Locate the cell with the specified text and output its (X, Y) center coordinate. 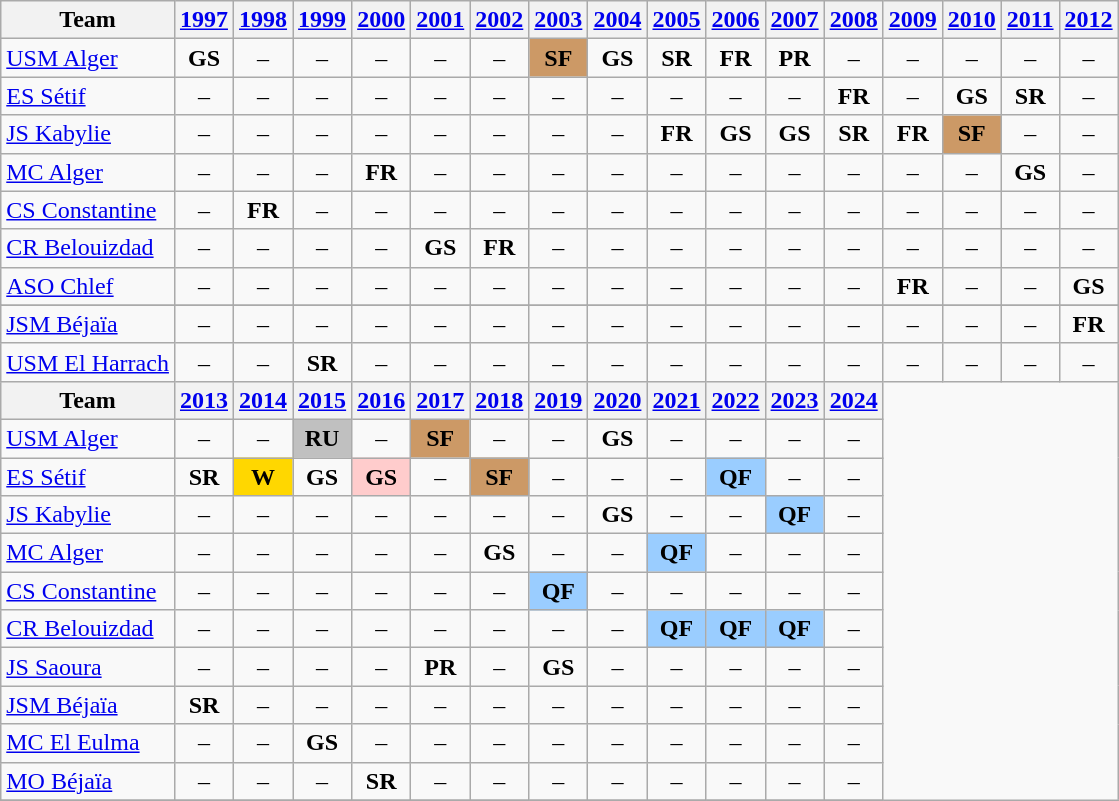
2013 (204, 400)
2021 (676, 400)
USM El Harrach (88, 362)
2003 (558, 20)
2001 (440, 20)
RU (322, 438)
2008 (854, 20)
2019 (558, 400)
2012 (1088, 20)
2020 (618, 400)
2007 (794, 20)
2009 (912, 20)
ASO Chlef (88, 286)
W (264, 477)
1997 (204, 20)
2002 (500, 20)
JS Saoura (88, 667)
2005 (676, 20)
2014 (264, 400)
2004 (618, 20)
1999 (322, 20)
MC El Eulma (88, 743)
2024 (854, 400)
2006 (736, 20)
2011 (1030, 20)
2010 (972, 20)
2018 (500, 400)
2015 (322, 400)
2022 (736, 400)
2016 (382, 400)
1998 (264, 20)
2000 (382, 20)
2017 (440, 400)
2023 (794, 400)
MO Béjaïa (88, 781)
